For the text-containing cell, return its midpoint in [X, Y] coordinate format. 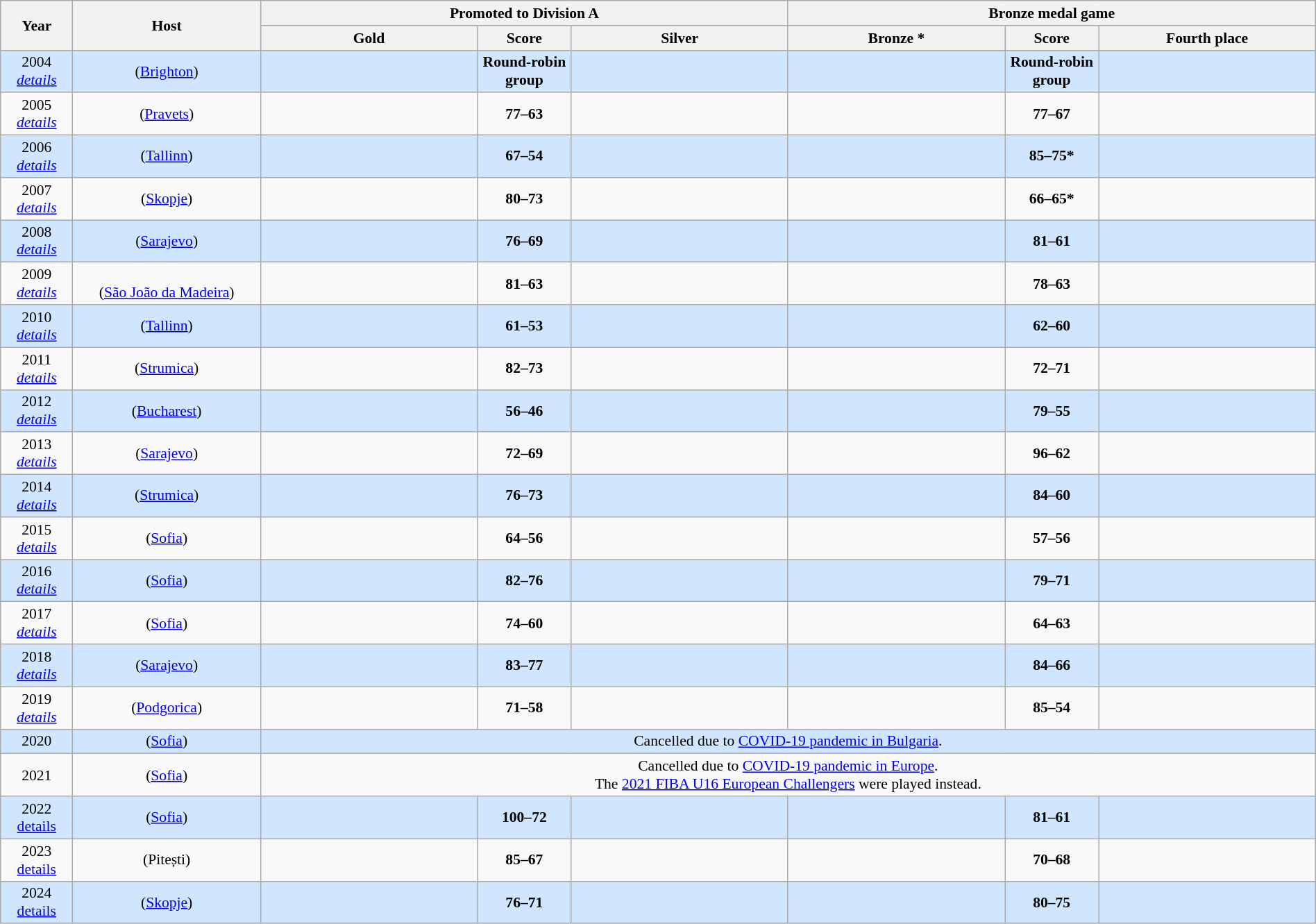
2016details [37, 580]
Year [37, 25]
100–72 [525, 818]
76–71 [525, 902]
61–53 [525, 326]
64–63 [1052, 623]
2017details [37, 623]
78–63 [1052, 283]
Cancelled due to COVID-19 pandemic in Europe.The 2021 FIBA U16 European Challengers were played instead. [788, 775]
72–69 [525, 454]
81–63 [525, 283]
2014details [37, 496]
2006details [37, 157]
Silver [680, 38]
2020 [37, 741]
(Pravets) [167, 114]
(Pitești) [167, 859]
82–73 [525, 368]
82–76 [525, 580]
80–75 [1052, 902]
66–65* [1052, 199]
74–60 [525, 623]
96–62 [1052, 454]
72–71 [1052, 368]
79–71 [1052, 580]
Fourth place [1207, 38]
2009details [37, 283]
76–73 [525, 496]
77–63 [525, 114]
85–75* [1052, 157]
83–77 [525, 665]
2021 [37, 775]
64–56 [525, 539]
80–73 [525, 199]
56–46 [525, 411]
2012details [37, 411]
2011details [37, 368]
85–54 [1052, 708]
57–56 [1052, 539]
2004details [37, 71]
77–67 [1052, 114]
2018details [37, 665]
2013details [37, 454]
84–66 [1052, 665]
79–55 [1052, 411]
62–60 [1052, 326]
Host [167, 25]
Bronze * [896, 38]
Bronze medal game [1052, 13]
2023details [37, 859]
2022details [37, 818]
Promoted to Division A [524, 13]
Cancelled due to COVID-19 pandemic in Bulgaria. [788, 741]
(Podgorica) [167, 708]
76–69 [525, 242]
84–60 [1052, 496]
2008details [37, 242]
85–67 [525, 859]
2010details [37, 326]
(Brighton) [167, 71]
67–54 [525, 157]
71–58 [525, 708]
2005details [37, 114]
2024details [37, 902]
Gold [369, 38]
2019details [37, 708]
(Bucharest) [167, 411]
(São João da Madeira) [167, 283]
2007details [37, 199]
70–68 [1052, 859]
2015details [37, 539]
